For the text-containing cell, return its midpoint in (x, y) coordinate format. 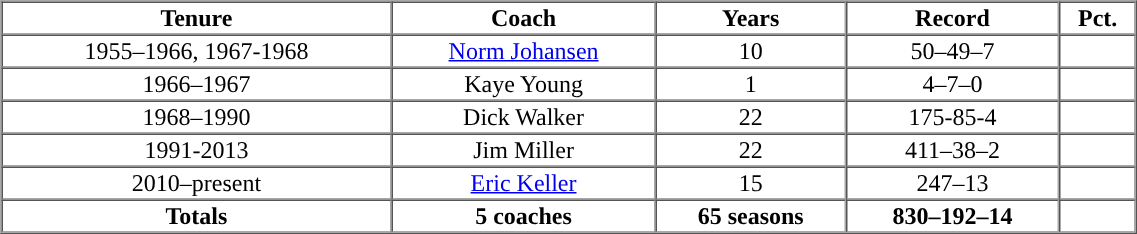
2010–present (197, 182)
10 (751, 50)
830–192–14 (953, 216)
Tenure (197, 18)
Years (751, 18)
5 coaches (523, 216)
1 (751, 84)
Pct. (1098, 18)
1966–1967 (197, 84)
15 (751, 182)
Coach (523, 18)
Record (953, 18)
Totals (197, 216)
Kaye Young (523, 84)
Norm Johansen (523, 50)
1955–1966, 1967-1968 (197, 50)
50–49–7 (953, 50)
1991-2013 (197, 150)
175-85-4 (953, 116)
4–7–0 (953, 84)
Jim Miller (523, 150)
247–13 (953, 182)
Eric Keller (523, 182)
1968–1990 (197, 116)
Dick Walker (523, 116)
65 seasons (751, 216)
411–38–2 (953, 150)
